Return the [X, Y] coordinate for the center point of the cell that contains the specified text.  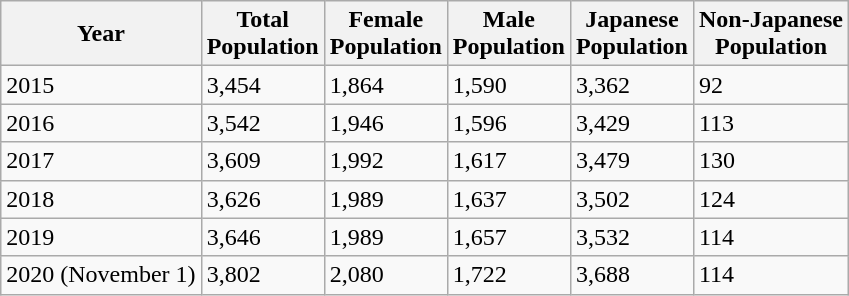
1,657 [508, 237]
3,429 [632, 123]
1,946 [386, 123]
130 [770, 161]
1,992 [386, 161]
TotalPopulation [262, 34]
3,502 [632, 199]
3,532 [632, 237]
JapanesePopulation [632, 34]
1,637 [508, 199]
3,479 [632, 161]
1,864 [386, 85]
3,542 [262, 123]
2018 [101, 199]
124 [770, 199]
Non-JapanesePopulation [770, 34]
1,590 [508, 85]
Year [101, 34]
1,596 [508, 123]
FemalePopulation [386, 34]
2019 [101, 237]
1,617 [508, 161]
3,646 [262, 237]
2015 [101, 85]
2016 [101, 123]
MalePopulation [508, 34]
3,362 [632, 85]
1,722 [508, 275]
3,454 [262, 85]
92 [770, 85]
2,080 [386, 275]
3,688 [632, 275]
3,609 [262, 161]
2017 [101, 161]
3,802 [262, 275]
2020 (November 1) [101, 275]
113 [770, 123]
3,626 [262, 199]
